Pinpoint the cell where the given text exists, returning its [X, Y] midpoint coordinate. 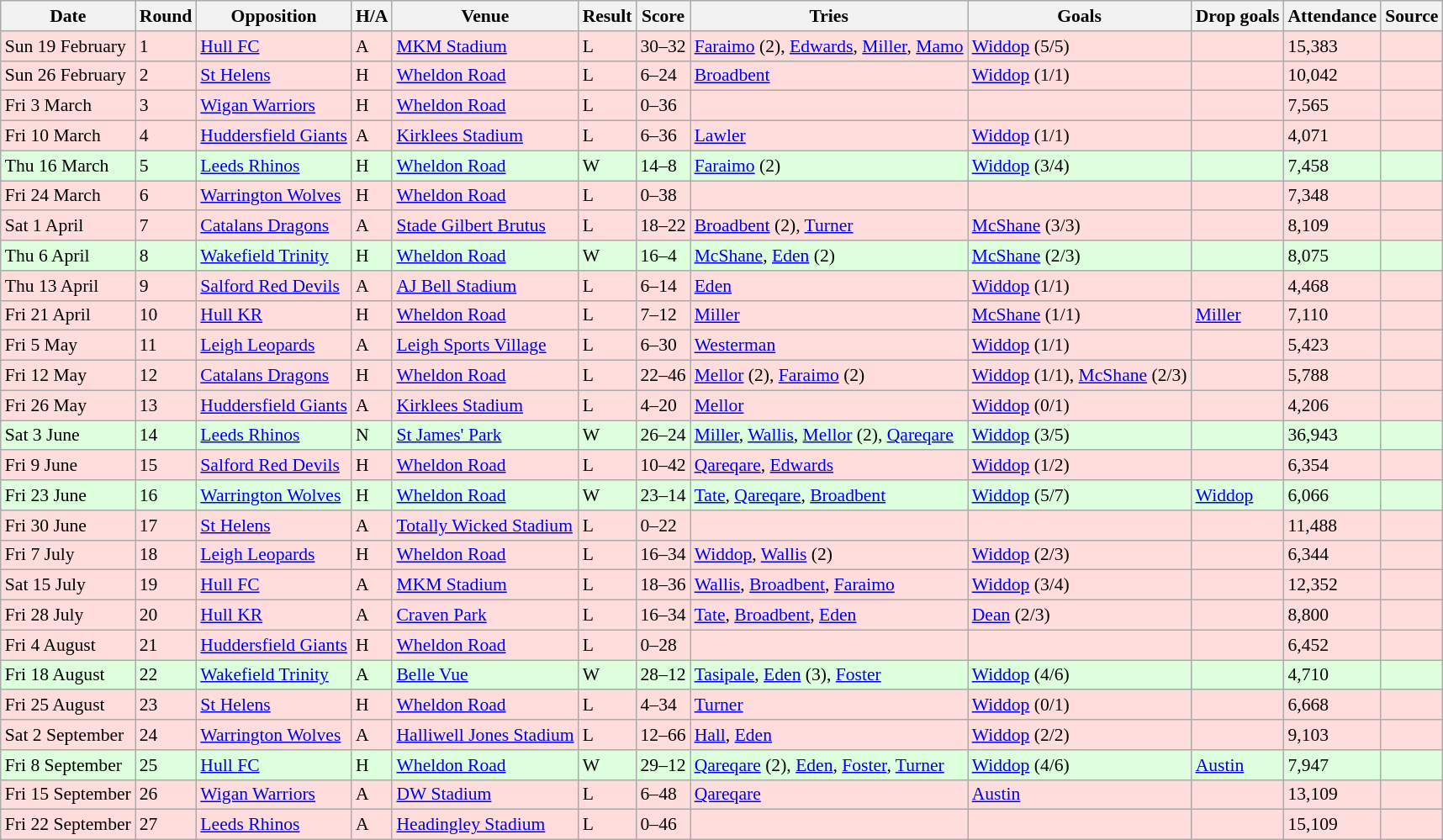
6–48 [663, 795]
10–42 [663, 466]
18–36 [663, 585]
9 [166, 286]
18 [166, 555]
36,943 [1332, 436]
4 [166, 136]
26–24 [663, 436]
Dean (2/3) [1080, 615]
2 [166, 76]
16 [166, 495]
7,110 [1332, 315]
20 [166, 615]
11,488 [1332, 526]
4,206 [1332, 405]
Faraimo (2) [829, 166]
6,452 [1332, 645]
Sun 19 February [68, 46]
4–34 [663, 705]
4,071 [1332, 136]
5 [166, 166]
Belle Vue [484, 675]
DW Stadium [484, 795]
Mellor (2), Faraimo (2) [829, 376]
8 [166, 256]
Lawler [829, 136]
Fri 8 September [68, 765]
23–14 [663, 495]
Fri 5 May [68, 346]
Tate, Broadbent, Eden [829, 615]
Fri 10 March [68, 136]
Venue [484, 16]
Mellor [829, 405]
7 [166, 226]
H/A [372, 16]
Fri 22 September [68, 825]
Qareqare, Edwards [829, 466]
15,383 [1332, 46]
8,800 [1332, 615]
Qareqare [829, 795]
Thu 6 April [68, 256]
3 [166, 106]
16–4 [663, 256]
Widdop (2/2) [1080, 735]
Stade Gilbert Brutus [484, 226]
19 [166, 585]
10,042 [1332, 76]
10 [166, 315]
6–14 [663, 286]
8,075 [1332, 256]
26 [166, 795]
McShane (1/1) [1080, 315]
Opposition [274, 16]
Halliwell Jones Stadium [484, 735]
12 [166, 376]
7,348 [1332, 196]
Wallis, Broadbent, Faraimo [829, 585]
0–36 [663, 106]
13,109 [1332, 795]
13 [166, 405]
6,668 [1332, 705]
5,788 [1332, 376]
0–28 [663, 645]
Result [607, 16]
17 [166, 526]
0–22 [663, 526]
6–36 [663, 136]
4,468 [1332, 286]
9,103 [1332, 735]
12,352 [1332, 585]
7,458 [1332, 166]
Goals [1080, 16]
22–46 [663, 376]
6–30 [663, 346]
Leigh Sports Village [484, 346]
Fri 30 June [68, 526]
4–20 [663, 405]
6,354 [1332, 466]
Turner [829, 705]
25 [166, 765]
22 [166, 675]
Eden [829, 286]
Source [1411, 16]
11 [166, 346]
8,109 [1332, 226]
Fri 25 August [68, 705]
12–66 [663, 735]
15 [166, 466]
7–12 [663, 315]
Fri 26 May [68, 405]
Broadbent [829, 76]
0–46 [663, 825]
6–24 [663, 76]
Fri 7 July [68, 555]
McShane (3/3) [1080, 226]
Fri 15 September [68, 795]
28–12 [663, 675]
AJ Bell Stadium [484, 286]
14–8 [663, 166]
Widdop (5/5) [1080, 46]
Sat 2 September [68, 735]
Widdop, Wallis (2) [829, 555]
Tasipale, Eden (3), Foster [829, 675]
4,710 [1332, 675]
Westerman [829, 346]
Sun 26 February [68, 76]
7,565 [1332, 106]
7,947 [1332, 765]
Fri 12 May [68, 376]
Sat 15 July [68, 585]
Attendance [1332, 16]
Sat 3 June [68, 436]
Fri 9 June [68, 466]
McShane (2/3) [1080, 256]
Fri 24 March [68, 196]
14 [166, 436]
21 [166, 645]
Fri 4 August [68, 645]
6,066 [1332, 495]
Fri 3 March [68, 106]
McShane, Eden (2) [829, 256]
Thu 13 April [68, 286]
Tate, Qareqare, Broadbent [829, 495]
Score [663, 16]
5,423 [1332, 346]
23 [166, 705]
Fri 21 April [68, 315]
Widdop (3/5) [1080, 436]
Fri 18 August [68, 675]
15,109 [1332, 825]
1 [166, 46]
Widdop (1/2) [1080, 466]
Hall, Eden [829, 735]
Drop goals [1238, 16]
N [372, 436]
Miller, Wallis, Mellor (2), Qareqare [829, 436]
Sat 1 April [68, 226]
0–38 [663, 196]
Date [68, 16]
Headingley Stadium [484, 825]
30–32 [663, 46]
Tries [829, 16]
29–12 [663, 765]
Craven Park [484, 615]
18–22 [663, 226]
6,344 [1332, 555]
27 [166, 825]
Faraimo (2), Edwards, Miller, Mamo [829, 46]
Widdop [1238, 495]
Fri 23 June [68, 495]
Fri 28 July [68, 615]
Widdop (5/7) [1080, 495]
Thu 16 March [68, 166]
Round [166, 16]
Broadbent (2), Turner [829, 226]
6 [166, 196]
Totally Wicked Stadium [484, 526]
Widdop (1/1), McShane (2/3) [1080, 376]
Widdop (2/3) [1080, 555]
Qareqare (2), Eden, Foster, Turner [829, 765]
St James' Park [484, 436]
24 [166, 735]
